Return (X, Y) of the center of cell containing provided text 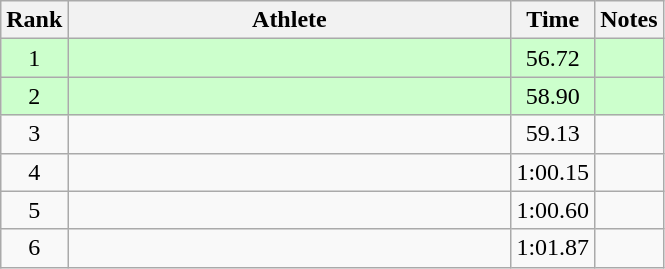
59.13 (553, 134)
1 (34, 58)
Rank (34, 20)
1:00.15 (553, 172)
58.90 (553, 96)
Time (553, 20)
1:00.60 (553, 210)
Notes (629, 20)
6 (34, 248)
1:01.87 (553, 248)
5 (34, 210)
4 (34, 172)
2 (34, 96)
3 (34, 134)
Athlete (290, 20)
56.72 (553, 58)
